Capture the cell that displays the provided text and extract its (X, Y) central coordinate. 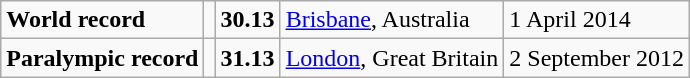
31.13 (248, 58)
Brisbane, Australia (392, 20)
30.13 (248, 20)
Paralympic record (102, 58)
World record (102, 20)
London, Great Britain (392, 58)
1 April 2014 (597, 20)
2 September 2012 (597, 58)
